Find where the given text appears and provide that cell's center as (X, Y) coordinate. 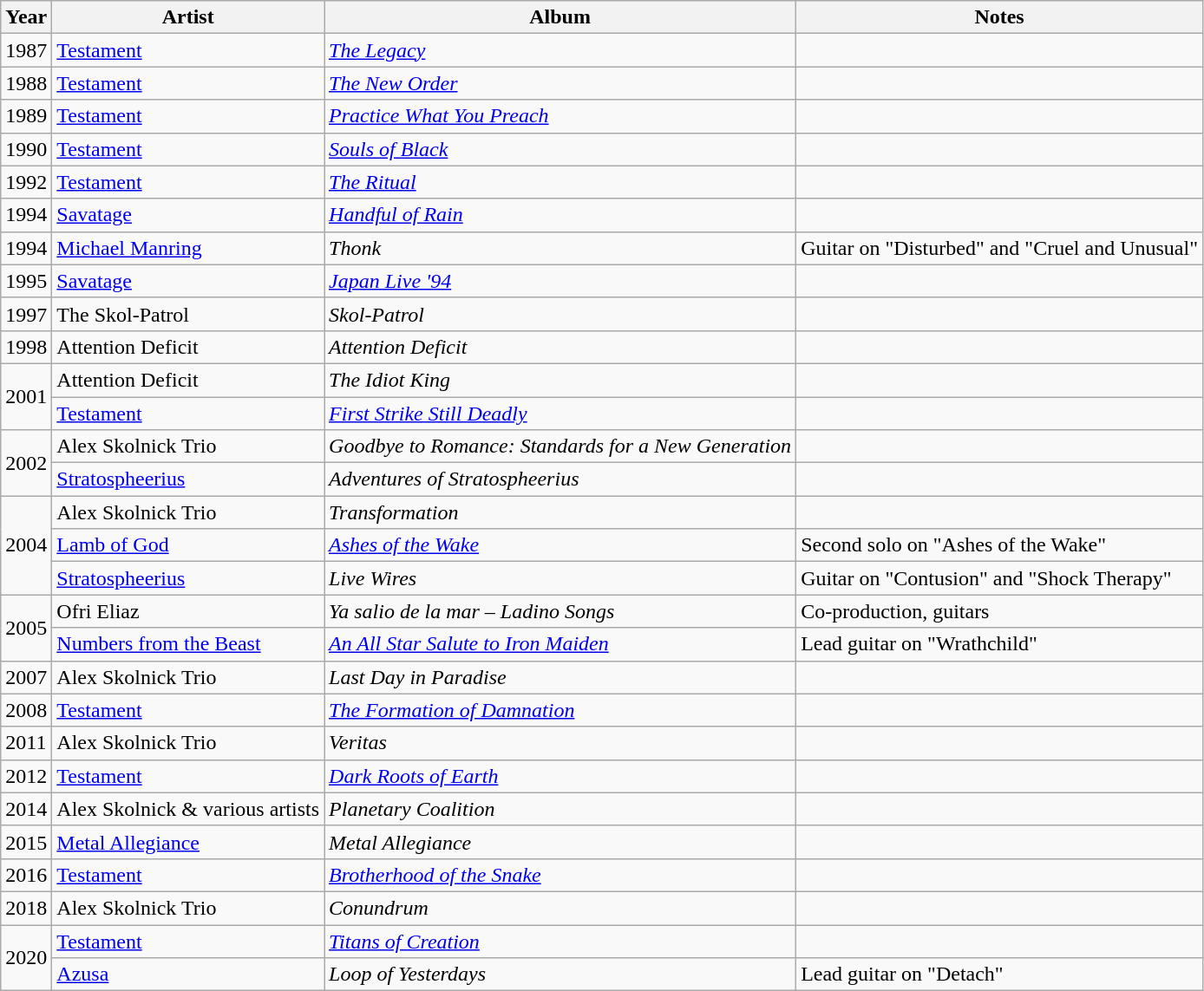
Azusa (188, 975)
Ya salio de la mar – Ladino Songs (560, 611)
2014 (26, 809)
The Formation of Damnation (560, 710)
Lamb of God (188, 545)
2011 (26, 743)
1989 (26, 116)
Co-production, guitars (999, 611)
Ofri Eliaz (188, 611)
Skol-Patrol (560, 314)
Japan Live '94 (560, 281)
Goodbye to Romance: Standards for a New Generation (560, 447)
The Legacy (560, 50)
Conundrum (560, 908)
2008 (26, 710)
The Ritual (560, 182)
Second solo on "Ashes of the Wake" (999, 545)
The Idiot King (560, 380)
Numbers from the Beast (188, 644)
2020 (26, 957)
1995 (26, 281)
2012 (26, 776)
Brotherhood of the Snake (560, 875)
Ashes of the Wake (560, 545)
Veritas (560, 743)
An All Star Salute to Iron Maiden (560, 644)
1988 (26, 83)
2016 (26, 875)
1998 (26, 347)
The Skol-Patrol (188, 314)
Live Wires (560, 578)
Artist (188, 17)
Last Day in Paradise (560, 677)
Thonk (560, 248)
First Strike Still Deadly (560, 414)
2015 (26, 842)
2002 (26, 463)
Transformation (560, 512)
Guitar on "Contusion" and "Shock Therapy" (999, 578)
1987 (26, 50)
The New Order (560, 83)
Planetary Coalition (560, 809)
Loop of Yesterdays (560, 975)
2004 (26, 545)
Handful of Rain (560, 215)
2018 (26, 908)
Notes (999, 17)
Michael Manring (188, 248)
1997 (26, 314)
Lead guitar on "Detach" (999, 975)
Year (26, 17)
Titans of Creation (560, 941)
Alex Skolnick & various artists (188, 809)
2007 (26, 677)
Practice What You Preach (560, 116)
Dark Roots of Earth (560, 776)
1990 (26, 149)
Adventures of Stratospheerius (560, 479)
Lead guitar on "Wrathchild" (999, 644)
Album (560, 17)
2001 (26, 396)
Guitar on "Disturbed" and "Cruel and Unusual" (999, 248)
1992 (26, 182)
Souls of Black (560, 149)
2005 (26, 628)
